Detect which cell encompasses the target text, then output its [X, Y] center coordinate. 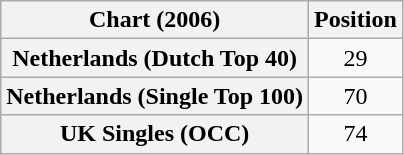
Netherlands (Dutch Top 40) [155, 58]
Position [356, 20]
UK Singles (OCC) [155, 134]
Netherlands (Single Top 100) [155, 96]
29 [356, 58]
Chart (2006) [155, 20]
70 [356, 96]
74 [356, 134]
